From the cell containing the given text, extract its center point as (x, y) coordinate. 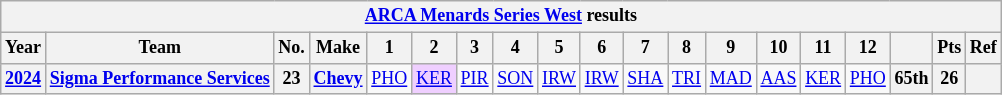
6 (602, 48)
Team (160, 48)
SON (516, 78)
23 (292, 78)
5 (560, 48)
TRI (687, 78)
1 (390, 48)
2024 (24, 78)
ARCA Menards Series West results (501, 16)
Pts (950, 48)
PIR (474, 78)
12 (868, 48)
MAD (730, 78)
Sigma Performance Services (160, 78)
11 (824, 48)
10 (778, 48)
4 (516, 48)
65th (912, 78)
Make (338, 48)
AAS (778, 78)
Year (24, 48)
No. (292, 48)
8 (687, 48)
2 (434, 48)
Chevy (338, 78)
7 (646, 48)
Ref (984, 48)
3 (474, 48)
SHA (646, 78)
26 (950, 78)
9 (730, 48)
